Locate the cell with the specified text and output its [x, y] center coordinate. 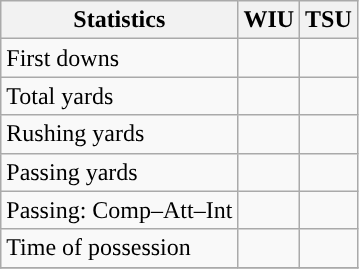
Passing: Comp–Att–Int [120, 210]
Rushing yards [120, 134]
Passing yards [120, 172]
WIU [269, 20]
TSU [329, 20]
Statistics [120, 20]
Time of possession [120, 248]
Total yards [120, 96]
First downs [120, 58]
